Identify which cell holds the provided text, then report its (X, Y) central coordinate. 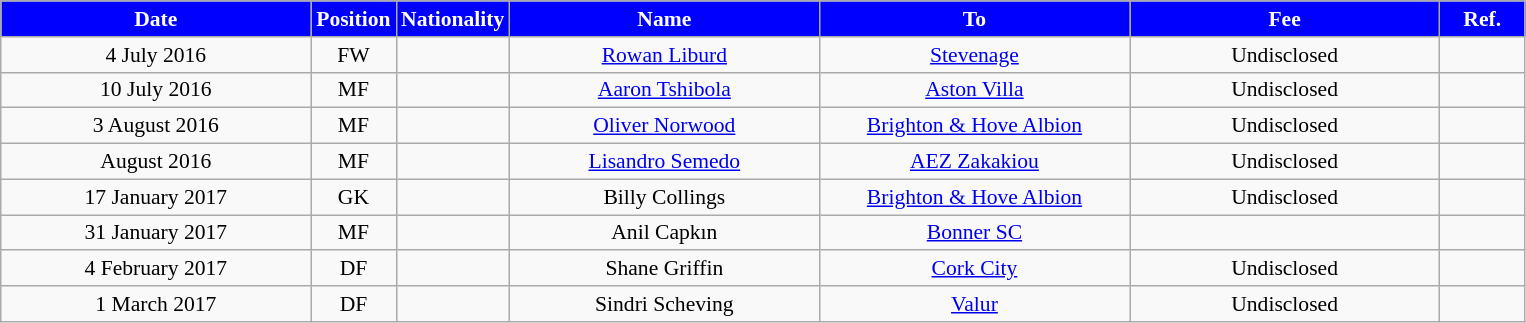
FW (354, 55)
Sindri Scheving (664, 304)
Stevenage (974, 55)
Lisandro Semedo (664, 162)
Name (664, 19)
31 January 2017 (156, 233)
Bonner SC (974, 233)
GK (354, 197)
Cork City (974, 269)
AEZ Zakakiou (974, 162)
Shane Griffin (664, 269)
Anil Capkın (664, 233)
August 2016 (156, 162)
3 August 2016 (156, 126)
Fee (1285, 19)
Position (354, 19)
Date (156, 19)
To (974, 19)
4 July 2016 (156, 55)
Ref. (1482, 19)
10 July 2016 (156, 90)
Valur (974, 304)
17 January 2017 (156, 197)
4 February 2017 (156, 269)
Rowan Liburd (664, 55)
Aston Villa (974, 90)
Aaron Tshibola (664, 90)
Billy Collings (664, 197)
Nationality (452, 19)
Oliver Norwood (664, 126)
1 March 2017 (156, 304)
